Return [x, y] of the center of cell containing provided text 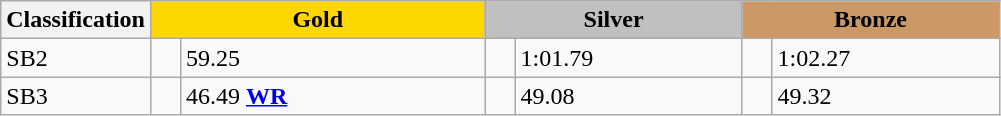
1:02.27 [886, 58]
Bronze [870, 20]
Classification [76, 20]
49.32 [886, 96]
1:01.79 [628, 58]
SB2 [76, 58]
Gold [318, 20]
46.49 WR [332, 96]
Silver [614, 20]
59.25 [332, 58]
SB3 [76, 96]
49.08 [628, 96]
